Detect which cell encompasses the target text, then output its [X, Y] center coordinate. 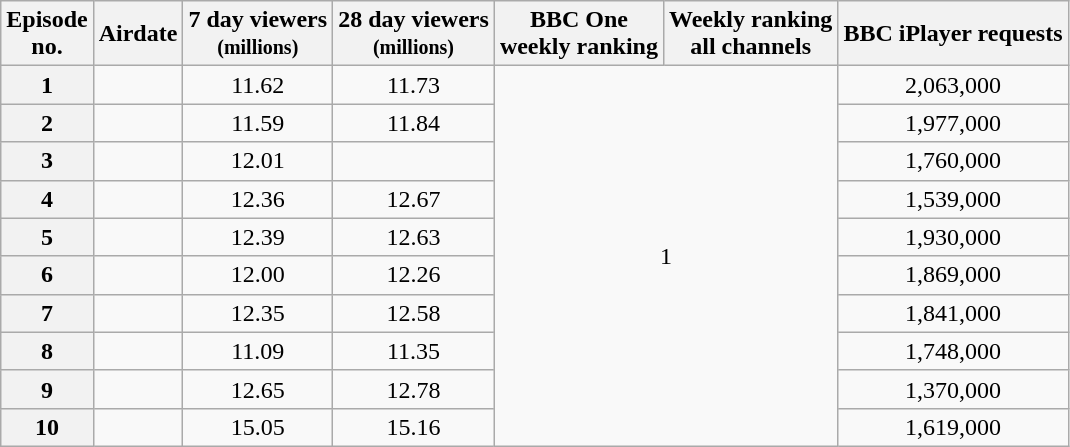
12.78 [414, 389]
6 [47, 275]
12.01 [258, 161]
5 [47, 237]
BBC Oneweekly ranking [578, 34]
11.84 [414, 123]
Airdate [138, 34]
4 [47, 199]
10 [47, 427]
15.16 [414, 427]
1,619,000 [953, 427]
12.26 [414, 275]
12.67 [414, 199]
11.73 [414, 85]
3 [47, 161]
2 [47, 123]
Weekly rankingall channels [750, 34]
7 day viewers(millions) [258, 34]
12.00 [258, 275]
2,063,000 [953, 85]
1,760,000 [953, 161]
12.63 [414, 237]
11.09 [258, 351]
1,869,000 [953, 275]
12.35 [258, 313]
12.39 [258, 237]
11.35 [414, 351]
9 [47, 389]
1,370,000 [953, 389]
15.05 [258, 427]
Episodeno. [47, 34]
7 [47, 313]
1,930,000 [953, 237]
11.62 [258, 85]
11.59 [258, 123]
1,841,000 [953, 313]
BBC iPlayer requests [953, 34]
8 [47, 351]
12.58 [414, 313]
28 day viewers(millions) [414, 34]
12.36 [258, 199]
1,977,000 [953, 123]
1,539,000 [953, 199]
1,748,000 [953, 351]
12.65 [258, 389]
